For the text-containing cell, return its midpoint in (x, y) coordinate format. 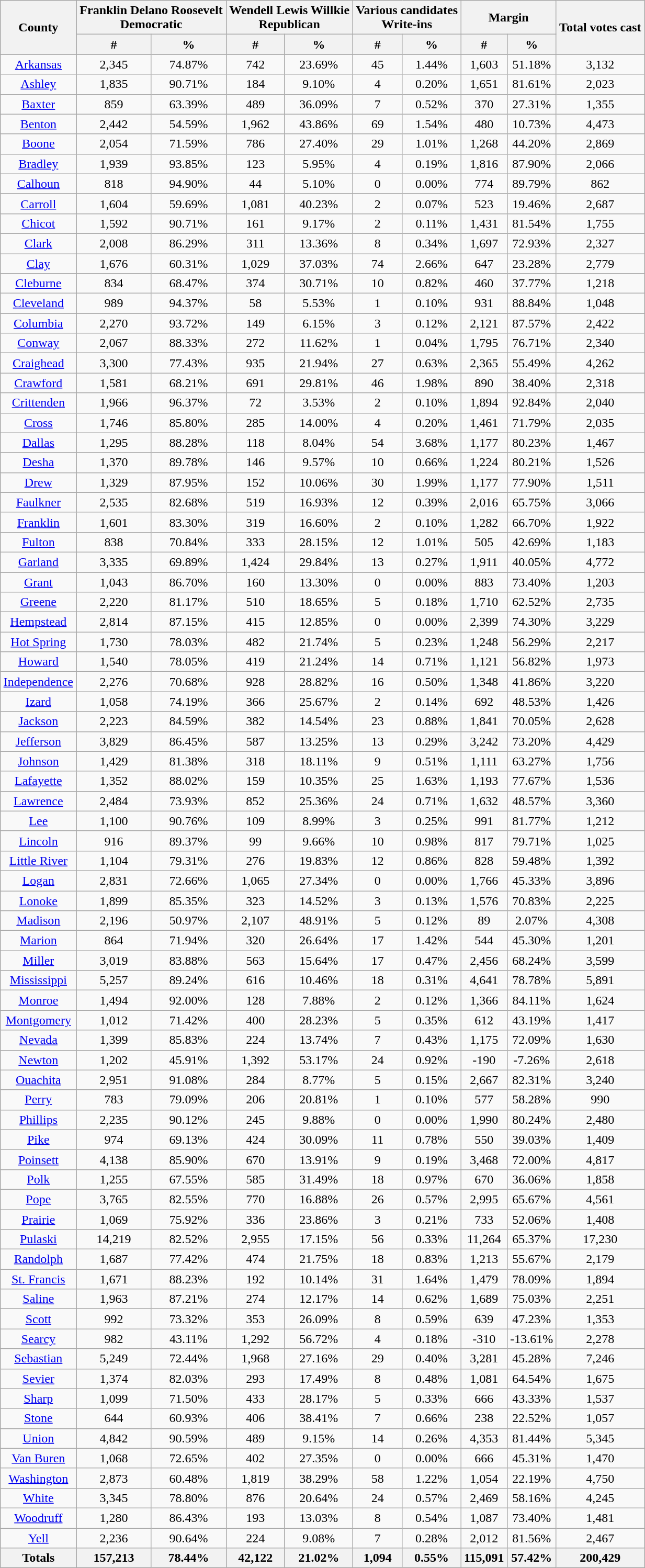
Crawford (39, 383)
4,817 (601, 1159)
2,340 (601, 343)
74 (378, 263)
2,008 (114, 243)
84.11% (531, 1000)
27.34% (319, 881)
460 (484, 284)
Desha (39, 462)
1.63% (432, 781)
81.17% (188, 602)
639 (484, 1319)
Randolph (39, 1259)
1.44% (432, 64)
54.59% (188, 124)
Lonoke (39, 900)
22.52% (531, 1418)
2,618 (601, 1060)
16.60% (319, 522)
88.02% (188, 781)
72.93% (531, 243)
43.86% (319, 124)
2,220 (114, 602)
1,968 (255, 1359)
1,193 (484, 781)
400 (255, 1020)
20.64% (319, 1498)
70.68% (188, 682)
2,831 (114, 881)
89 (484, 921)
Sharp (39, 1398)
85.83% (188, 1040)
1,603 (484, 64)
78.78% (531, 980)
47.23% (531, 1319)
647 (484, 263)
41.86% (531, 682)
68.24% (531, 961)
0.34% (432, 243)
883 (484, 582)
77.42% (188, 1259)
1,990 (484, 1120)
72.44% (188, 1359)
Sebastian (39, 1359)
21.74% (319, 642)
828 (484, 861)
72.00% (531, 1159)
4,641 (484, 980)
10.46% (319, 980)
2,399 (484, 622)
Fulton (39, 542)
Jackson (39, 721)
0.31% (432, 980)
Yell (39, 1538)
0.86% (432, 861)
931 (484, 303)
0.26% (432, 1438)
7,246 (601, 1359)
2,016 (484, 502)
38.29% (319, 1478)
1,352 (114, 781)
864 (114, 941)
3,281 (484, 1359)
6.15% (319, 323)
1,689 (484, 1299)
Wendell Lewis WillkieRepublican (289, 18)
Margin (508, 18)
817 (484, 841)
419 (255, 662)
1,675 (601, 1379)
14.54% (319, 721)
2,687 (601, 204)
3,360 (601, 801)
1,048 (601, 303)
Baxter (39, 104)
Perry (39, 1100)
152 (255, 482)
2,779 (601, 263)
31 (378, 1279)
90.12% (188, 1120)
770 (255, 1199)
0.23% (432, 642)
1,973 (601, 662)
1,280 (114, 1518)
2,480 (601, 1120)
1,100 (114, 821)
38.41% (319, 1418)
77.90% (531, 482)
284 (255, 1080)
0.88% (432, 721)
0.43% (432, 1040)
2,869 (601, 144)
692 (484, 702)
94.90% (188, 184)
786 (255, 144)
Craighead (39, 363)
11,264 (484, 1239)
2,217 (601, 642)
0.63% (432, 363)
Washington (39, 1478)
0.39% (432, 502)
1,766 (484, 881)
1,218 (601, 284)
1.99% (432, 482)
510 (255, 602)
Boone (39, 144)
25.67% (319, 702)
0.78% (432, 1140)
73.32% (188, 1319)
Drew (39, 482)
4,308 (601, 921)
245 (255, 1120)
Pulaski (39, 1239)
415 (255, 622)
45.31% (531, 1458)
59.48% (531, 861)
55.67% (531, 1259)
67.55% (188, 1179)
74.19% (188, 702)
159 (255, 781)
78.80% (188, 1498)
9.17% (319, 223)
1,426 (601, 702)
990 (601, 1100)
2,469 (484, 1498)
17,230 (601, 1239)
81.61% (531, 84)
Grant (39, 582)
2,955 (255, 1239)
333 (255, 542)
83.30% (188, 522)
45.33% (531, 881)
1,399 (114, 1040)
71.94% (188, 941)
Marion (39, 941)
1,054 (484, 1478)
834 (114, 284)
1.64% (432, 1279)
1,730 (114, 642)
Lincoln (39, 841)
68.47% (188, 284)
10.73% (531, 124)
1,922 (601, 522)
353 (255, 1319)
1,175 (484, 1040)
60.48% (188, 1478)
0.04% (432, 343)
1,366 (484, 1000)
79.31% (188, 861)
1,756 (601, 761)
1,966 (114, 403)
2,278 (601, 1339)
2,814 (114, 622)
5.53% (319, 303)
Hempstead (39, 622)
23 (378, 721)
184 (255, 84)
59.69% (188, 204)
71.42% (188, 1020)
374 (255, 284)
2,365 (484, 363)
Pike (39, 1140)
72.65% (188, 1458)
1,755 (601, 223)
0.55% (432, 1558)
0.52% (432, 104)
28.23% (319, 1020)
-7.26% (531, 1060)
71.50% (188, 1398)
Benton (39, 124)
3,242 (484, 741)
2,066 (601, 164)
86.29% (188, 243)
17.49% (319, 1379)
1,911 (484, 562)
1,746 (114, 423)
37.03% (319, 263)
68.21% (188, 383)
3,300 (114, 363)
77.43% (188, 363)
200,429 (601, 1558)
0.28% (432, 1538)
92.84% (531, 403)
8.99% (319, 821)
1,431 (484, 223)
18.11% (319, 761)
23.86% (319, 1220)
90.59% (188, 1438)
Arkansas (39, 64)
89.79% (531, 184)
Stone (39, 1418)
1,687 (114, 1259)
5,249 (114, 1359)
2,345 (114, 64)
91.08% (188, 1080)
Saline (39, 1299)
890 (484, 383)
14.52% (319, 900)
1,424 (255, 562)
1,624 (601, 1000)
Montgomery (39, 1020)
Various candidatesWrite-ins (407, 18)
2,327 (601, 243)
4,750 (601, 1478)
1,417 (601, 1020)
157,213 (114, 1558)
1,057 (601, 1418)
21.02% (319, 1558)
320 (255, 941)
75.03% (531, 1299)
45.91% (188, 1060)
3,896 (601, 881)
13.03% (319, 1518)
Crittenden (39, 403)
0.98% (432, 841)
90.76% (188, 821)
838 (114, 542)
65.75% (531, 502)
862 (601, 184)
17.15% (319, 1239)
852 (255, 801)
2,251 (601, 1299)
78.44% (188, 1558)
192 (255, 1279)
30.09% (319, 1140)
1,353 (601, 1319)
644 (114, 1418)
Totals (39, 1558)
Prairie (39, 1220)
Chicot (39, 223)
56.29% (531, 642)
52.06% (531, 1220)
928 (255, 682)
Madison (39, 921)
38.40% (531, 383)
81.56% (531, 1538)
1,111 (484, 761)
70.84% (188, 542)
3,019 (114, 961)
21.75% (319, 1259)
65.67% (531, 1199)
51.18% (531, 64)
11.62% (319, 343)
27 (378, 363)
1,841 (484, 721)
2,484 (114, 801)
1,467 (601, 443)
48.91% (319, 921)
3,229 (601, 622)
2,442 (114, 124)
Franklin Delano RooseveltDemocratic (151, 18)
Phillips (39, 1120)
2,054 (114, 144)
149 (255, 323)
62.52% (531, 602)
Cross (39, 423)
1,348 (484, 682)
1,581 (114, 383)
1,899 (114, 900)
92.00% (188, 1000)
1,201 (601, 941)
402 (255, 1458)
89.37% (188, 841)
1,479 (484, 1279)
5,345 (601, 1438)
876 (255, 1498)
86.45% (188, 741)
37.77% (531, 284)
86.43% (188, 1518)
1,536 (601, 781)
0.47% (432, 961)
3,599 (601, 961)
Ouachita (39, 1080)
25 (378, 781)
424 (255, 1140)
2,236 (114, 1538)
1,224 (484, 462)
1,043 (114, 582)
1,939 (114, 164)
1,058 (114, 702)
82.52% (188, 1239)
73.20% (531, 741)
0.82% (432, 284)
Lawrence (39, 801)
3.68% (432, 443)
72.09% (531, 1040)
1,819 (255, 1478)
2,235 (114, 1120)
0.13% (432, 900)
616 (255, 980)
4,245 (601, 1498)
1,295 (114, 443)
26 (378, 1199)
1.98% (432, 383)
Lee (39, 821)
Union (39, 1438)
22.19% (531, 1478)
1,099 (114, 1398)
0.97% (432, 1179)
87.95% (188, 482)
3.53% (319, 403)
75.92% (188, 1220)
10.06% (319, 482)
1,816 (484, 164)
3,220 (601, 682)
8.77% (319, 1080)
81.77% (531, 821)
2,951 (114, 1080)
29.84% (319, 562)
87.57% (531, 323)
1,601 (114, 522)
5,257 (114, 980)
82.68% (188, 502)
28.82% (319, 682)
10.14% (319, 1279)
60.31% (188, 263)
83.88% (188, 961)
18.65% (319, 602)
21.24% (319, 662)
80.24% (531, 1120)
78.03% (188, 642)
0.25% (432, 821)
1,962 (255, 124)
19.46% (531, 204)
27.40% (319, 144)
5.95% (319, 164)
382 (255, 721)
1,212 (601, 821)
79.71% (531, 841)
Mississippi (39, 980)
County (39, 27)
82.55% (188, 1199)
0.11% (432, 223)
46 (378, 383)
1,248 (484, 642)
78.05% (188, 662)
85.80% (188, 423)
406 (255, 1418)
88.33% (188, 343)
2,067 (114, 343)
69.13% (188, 1140)
5,891 (601, 980)
43.11% (188, 1339)
20.81% (319, 1100)
30.71% (319, 284)
Jefferson (39, 741)
1,592 (114, 223)
272 (255, 343)
94.37% (188, 303)
87.21% (188, 1299)
9.57% (319, 462)
1,213 (484, 1259)
370 (484, 104)
2,012 (484, 1538)
991 (484, 821)
1,470 (601, 1458)
Independence (39, 682)
Logan (39, 881)
-310 (484, 1339)
1,012 (114, 1020)
53.17% (319, 1060)
40.05% (531, 562)
3,765 (114, 1199)
2,276 (114, 682)
85.35% (188, 900)
Pope (39, 1199)
783 (114, 1100)
14,219 (114, 1239)
9.88% (319, 1120)
1,292 (255, 1339)
36.06% (531, 1179)
285 (255, 423)
76.71% (531, 343)
13.91% (319, 1159)
1,676 (114, 263)
519 (255, 502)
13.30% (319, 582)
206 (255, 1100)
1,068 (114, 1458)
0.14% (432, 702)
29.81% (319, 383)
63.27% (531, 761)
48.57% (531, 801)
1,632 (484, 801)
1,526 (601, 462)
90.64% (188, 1538)
0.21% (432, 1220)
81.54% (531, 223)
70.83% (531, 900)
1,651 (484, 84)
86.70% (188, 582)
691 (255, 383)
Cleburne (39, 284)
146 (255, 462)
1,355 (601, 104)
Clay (39, 263)
2,023 (601, 84)
319 (255, 522)
82.31% (531, 1080)
1,409 (601, 1140)
2,270 (114, 323)
0.29% (432, 741)
1,069 (114, 1220)
73.93% (188, 801)
96.37% (188, 403)
84.59% (188, 721)
1,094 (378, 1558)
5.10% (319, 184)
16.88% (319, 1199)
1,370 (114, 462)
2,107 (255, 921)
2,225 (601, 900)
4,561 (601, 1199)
31.49% (319, 1179)
1,540 (114, 662)
14.00% (319, 423)
45.30% (531, 941)
28.15% (319, 542)
161 (255, 223)
25.36% (319, 801)
1,029 (255, 263)
2,667 (484, 1080)
56.72% (319, 1339)
Clark (39, 243)
480 (484, 124)
1,604 (114, 204)
523 (484, 204)
128 (255, 1000)
Polk (39, 1179)
1,104 (114, 861)
Hot Spring (39, 642)
71.79% (531, 423)
Dallas (39, 443)
Searcy (39, 1339)
26.64% (319, 941)
0.59% (432, 1319)
12.85% (319, 622)
2,422 (601, 323)
Johnson (39, 761)
9.10% (319, 84)
88.84% (531, 303)
989 (114, 303)
9.15% (319, 1438)
Bradley (39, 164)
Conway (39, 343)
318 (255, 761)
2,121 (484, 323)
0.40% (432, 1359)
44.20% (531, 144)
Scott (39, 1319)
482 (255, 642)
13.74% (319, 1040)
1,537 (601, 1398)
27.35% (319, 1458)
2,873 (114, 1478)
64.54% (531, 1379)
4,353 (484, 1438)
311 (255, 243)
2,040 (601, 403)
39.03% (531, 1140)
55.49% (531, 363)
82.03% (188, 1379)
78.09% (531, 1279)
Calhoun (39, 184)
11 (378, 1140)
88.23% (188, 1279)
992 (114, 1319)
193 (255, 1518)
3,345 (114, 1498)
0.83% (432, 1259)
69 (378, 124)
15.64% (319, 961)
9.66% (319, 841)
3,066 (601, 502)
1,202 (114, 1060)
57.42% (531, 1558)
13.36% (319, 243)
982 (114, 1339)
1,461 (484, 423)
Izard (39, 702)
23.69% (319, 64)
274 (255, 1299)
88.28% (188, 443)
Poinsett (39, 1159)
935 (255, 363)
56 (378, 1239)
2,318 (601, 383)
1,203 (601, 582)
Carroll (39, 204)
13.25% (319, 741)
48.53% (531, 702)
26.09% (319, 1319)
Lafayette (39, 781)
563 (255, 961)
Faulkner (39, 502)
74.87% (188, 64)
1,697 (484, 243)
White (39, 1498)
Cleveland (39, 303)
1,630 (601, 1040)
45 (378, 64)
56.82% (531, 662)
72.66% (188, 881)
65.37% (531, 1239)
0.62% (432, 1299)
66.70% (531, 522)
89.24% (188, 980)
2,223 (114, 721)
1,858 (601, 1179)
1.22% (432, 1478)
69.89% (188, 562)
276 (255, 861)
87.90% (531, 164)
0.50% (432, 682)
1,795 (484, 343)
81.44% (531, 1438)
1,282 (484, 522)
0.51% (432, 761)
93.85% (188, 164)
733 (484, 1220)
587 (255, 741)
58.16% (531, 1498)
Total votes cast (601, 27)
3,132 (601, 64)
4,772 (601, 562)
7.88% (319, 1000)
818 (114, 184)
2,735 (601, 602)
12.17% (319, 1299)
50.97% (188, 921)
Woodruff (39, 1518)
28.17% (319, 1398)
0.54% (432, 1518)
Monroe (39, 1000)
Nevada (39, 1040)
42.69% (531, 542)
1,481 (601, 1518)
44 (255, 184)
63.39% (188, 104)
1,671 (114, 1279)
60.93% (188, 1418)
123 (255, 164)
859 (114, 104)
1,494 (114, 1000)
2,628 (601, 721)
80.21% (531, 462)
0.15% (432, 1080)
1,025 (601, 841)
577 (484, 1100)
93.72% (188, 323)
74.30% (531, 622)
19.83% (319, 861)
40.23% (319, 204)
2,035 (601, 423)
36.09% (319, 104)
85.90% (188, 1159)
54 (378, 443)
Ashley (39, 84)
505 (484, 542)
Columbia (39, 323)
10.35% (319, 781)
43.19% (531, 1020)
9.08% (319, 1538)
Howard (39, 662)
27.31% (531, 104)
42,122 (255, 1558)
89.78% (188, 462)
1,087 (484, 1518)
2,467 (601, 1538)
109 (255, 821)
1,710 (484, 602)
1,065 (255, 881)
1,963 (114, 1299)
1,429 (114, 761)
27.16% (319, 1359)
23.28% (531, 263)
1,511 (601, 482)
336 (255, 1220)
79.09% (188, 1100)
77.67% (531, 781)
43.33% (531, 1398)
366 (255, 702)
4,473 (601, 124)
-13.61% (531, 1339)
1.42% (432, 941)
3,240 (601, 1080)
3,468 (484, 1159)
916 (114, 841)
1,121 (484, 662)
-190 (484, 1060)
0.92% (432, 1060)
87.15% (188, 622)
550 (484, 1140)
4,138 (114, 1159)
118 (255, 443)
2,196 (114, 921)
Franklin (39, 522)
Little River (39, 861)
238 (484, 1418)
1,835 (114, 84)
Sevier (39, 1379)
81.38% (188, 761)
0.07% (432, 204)
974 (114, 1140)
612 (484, 1020)
2,456 (484, 961)
774 (484, 184)
4,429 (601, 741)
Greene (39, 602)
0.48% (432, 1379)
21.94% (319, 363)
2,535 (114, 502)
1,183 (601, 542)
99 (255, 841)
16.93% (319, 502)
58.28% (531, 1100)
3,335 (114, 562)
2.66% (432, 263)
Miller (39, 961)
16 (378, 682)
Newton (39, 1060)
2,179 (601, 1259)
4,842 (114, 1438)
1,329 (114, 482)
1,268 (484, 144)
3,829 (114, 741)
2,995 (484, 1199)
45.28% (531, 1359)
544 (484, 941)
St. Francis (39, 1279)
71.59% (188, 144)
323 (255, 900)
80.23% (531, 443)
Van Buren (39, 1458)
115,091 (484, 1558)
0.35% (432, 1020)
70.05% (531, 721)
0.27% (432, 562)
2.07% (531, 921)
8.04% (319, 443)
433 (255, 1398)
1,374 (114, 1379)
30 (378, 482)
742 (255, 64)
72 (255, 403)
1,408 (601, 1220)
160 (255, 582)
1.54% (432, 124)
474 (255, 1259)
585 (255, 1179)
293 (255, 1379)
4,262 (601, 363)
1,255 (114, 1179)
1,576 (484, 900)
Garland (39, 562)
